Capture the cell that displays the provided text and extract its [X, Y] central coordinate. 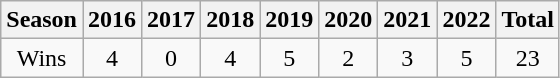
2022 [466, 20]
Season [42, 20]
2019 [290, 20]
Wins [42, 58]
2018 [230, 20]
23 [528, 58]
2016 [112, 20]
2017 [172, 20]
2021 [408, 20]
2020 [348, 20]
0 [172, 58]
3 [408, 58]
2 [348, 58]
Total [528, 20]
